Return the (X, Y) coordinate for the center point of the cell that contains the specified text.  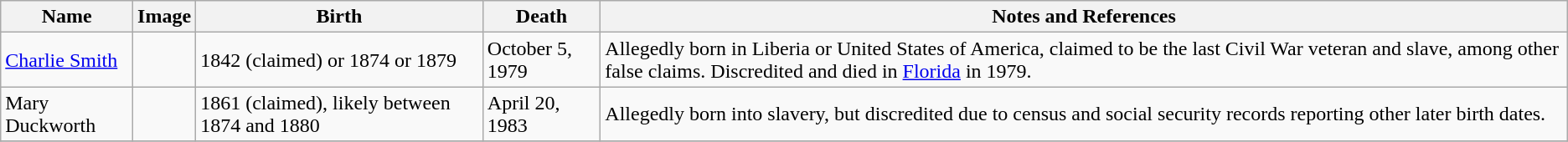
Charlie Smith (67, 60)
Birth (340, 17)
April 20, 1983 (541, 114)
October 5, 1979 (541, 60)
Mary Duckworth (67, 114)
1842 (claimed) or 1874 or 1879 (340, 60)
Notes and References (1084, 17)
Name (67, 17)
1861 (claimed), likely between 1874 and 1880 (340, 114)
Allegedly born into slavery, but discredited due to census and social security records reporting other later birth dates. (1084, 114)
Death (541, 17)
Image (164, 17)
